Determine the [x, y] coordinate at the center of the cell enclosing the given text.  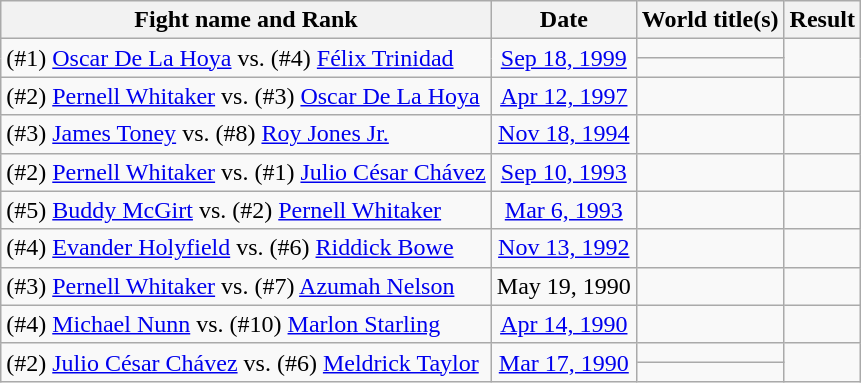
May 19, 1990 [564, 286]
(#4) Michael Nunn vs. (#10) Marlon Starling [246, 324]
World title(s) [710, 20]
Apr 14, 1990 [564, 324]
(#3) Pernell Whitaker vs. (#7) Azumah Nelson [246, 286]
Apr 12, 1997 [564, 96]
(#3) James Toney vs. (#8) Roy Jones Jr. [246, 134]
Sep 18, 1999 [564, 58]
Result [822, 20]
Nov 13, 1992 [564, 248]
(#2) Julio César Chávez vs. (#6) Meldrick Taylor [246, 362]
Mar 6, 1993 [564, 210]
Nov 18, 1994 [564, 134]
(#2) Pernell Whitaker vs. (#1) Julio César Chávez [246, 172]
Fight name and Rank [246, 20]
Mar 17, 1990 [564, 362]
(#2) Pernell Whitaker vs. (#3) Oscar De La Hoya [246, 96]
(#4) Evander Holyfield vs. (#6) Riddick Bowe [246, 248]
(#1) Oscar De La Hoya vs. (#4) Félix Trinidad [246, 58]
(#5) Buddy McGirt vs. (#2) Pernell Whitaker [246, 210]
Date [564, 20]
Sep 10, 1993 [564, 172]
